Search for the cell housing the specified text and yield its [X, Y] center coordinate. 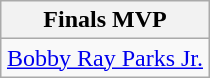
Finals MVP [104, 20]
Bobby Ray Parks Jr. [104, 58]
